Scan for the cell matching the given text and deliver its (x, y) coordinate at center. 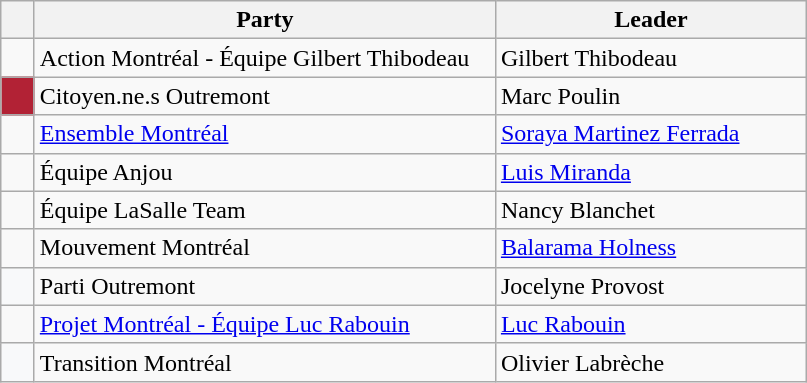
Marc Poulin (650, 96)
Soraya Martinez Ferrada (650, 134)
Projet Montréal - Équipe Luc Rabouin (264, 324)
Parti Outremont (264, 286)
Équipe LaSalle Team (264, 210)
Balarama Holness (650, 248)
Luis Miranda (650, 172)
Transition Montréal (264, 362)
Luc Rabouin (650, 324)
Party (264, 20)
Action Montréal - Équipe Gilbert Thibodeau (264, 58)
Citoyen.ne.s Outremont (264, 96)
Nancy Blanchet (650, 210)
Ensemble Montréal (264, 134)
Leader (650, 20)
Olivier Labrèche (650, 362)
Mouvement Montréal (264, 248)
Équipe Anjou (264, 172)
Jocelyne Provost (650, 286)
Gilbert Thibodeau (650, 58)
